Find where the given text appears and provide that cell's center as [X, Y] coordinate. 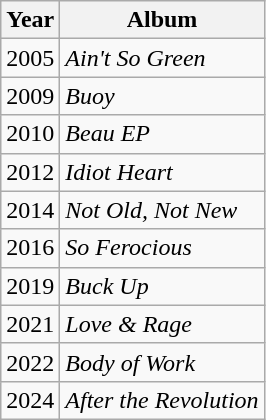
Body of Work [162, 362]
2014 [30, 210]
2016 [30, 248]
Buck Up [162, 286]
Album [162, 20]
2022 [30, 362]
2012 [30, 172]
Buoy [162, 96]
2009 [30, 96]
After the Revolution [162, 400]
2019 [30, 286]
Love & Rage [162, 324]
2010 [30, 134]
2024 [30, 400]
Not Old, Not New [162, 210]
2005 [30, 58]
Beau EP [162, 134]
So Ferocious [162, 248]
Ain't So Green [162, 58]
2021 [30, 324]
Year [30, 20]
Idiot Heart [162, 172]
